Capture the cell that displays the provided text and extract its (x, y) central coordinate. 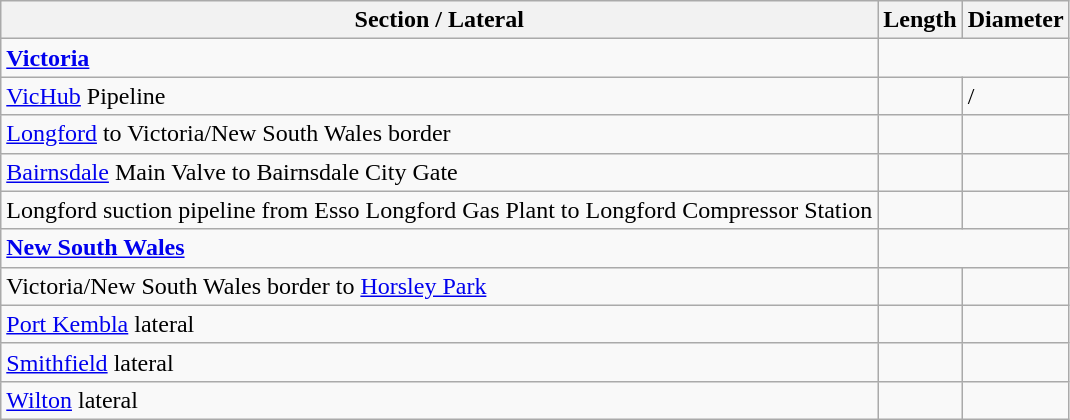
Length (920, 20)
Longford to Victoria/New South Wales border (440, 134)
VicHub Pipeline (440, 96)
New South Wales (440, 248)
/ (1016, 96)
Smithfield lateral (440, 362)
Port Kembla lateral (440, 324)
Section / Lateral (440, 20)
Victoria (440, 58)
Victoria/New South Wales border to Horsley Park (440, 286)
Wilton lateral (440, 400)
Bairnsdale Main Valve to Bairnsdale City Gate (440, 172)
Diameter (1016, 20)
Longford suction pipeline from Esso Longford Gas Plant to Longford Compressor Station (440, 210)
